Return the (x, y) coordinate for the center point of the cell that contains the specified text.  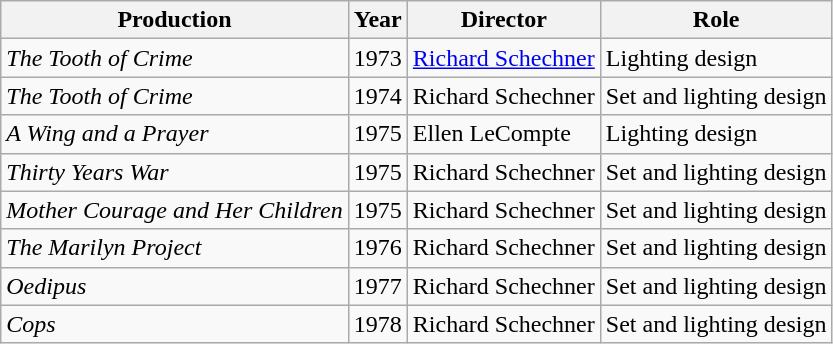
Oedipus (174, 286)
Production (174, 20)
1973 (378, 58)
Cops (174, 324)
Role (716, 20)
1976 (378, 248)
A Wing and a Prayer (174, 134)
Thirty Years War (174, 172)
The Marilyn Project (174, 248)
Mother Courage and Her Children (174, 210)
Ellen LeCompte (504, 134)
1974 (378, 96)
1978 (378, 324)
1977 (378, 286)
Year (378, 20)
Director (504, 20)
